Return the (x, y) coordinate for the center point of the cell that contains the specified text.  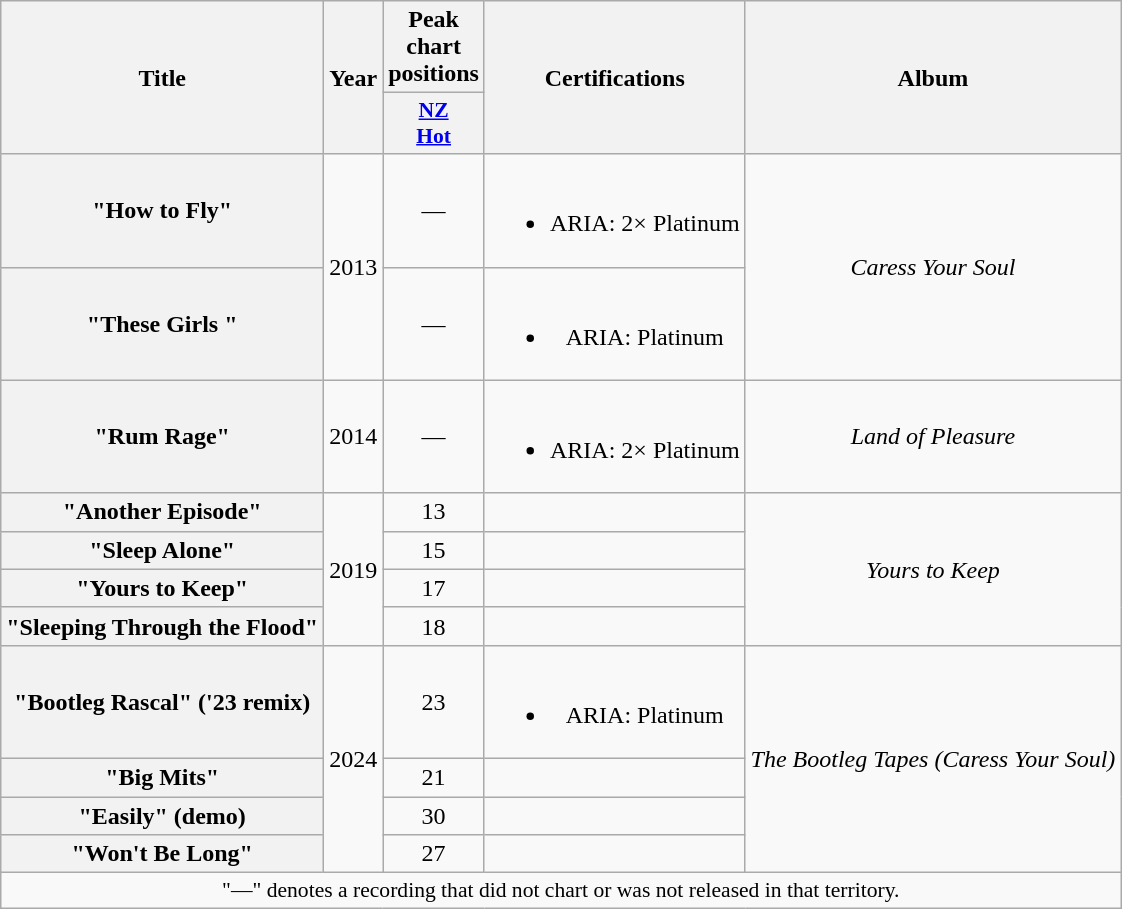
27 (434, 854)
"These Girls " (162, 324)
15 (434, 550)
Peak chart positions (434, 47)
21 (434, 777)
The Bootleg Tapes (Caress Your Soul) (933, 758)
Land of Pleasure (933, 436)
NZHot (434, 124)
"Sleeping Through the Flood" (162, 626)
23 (434, 702)
Yours to Keep (933, 569)
2019 (354, 569)
Title (162, 78)
"Sleep Alone" (162, 550)
Certifications (614, 78)
2014 (354, 436)
"Another Episode" (162, 512)
30 (434, 815)
Album (933, 78)
"Rum Rage" (162, 436)
13 (434, 512)
"Won't Be Long" (162, 854)
"Big Mits" (162, 777)
"Bootleg Rascal" ('23 remix) (162, 702)
"Yours to Keep" (162, 588)
2013 (354, 267)
2024 (354, 758)
18 (434, 626)
Caress Your Soul (933, 267)
17 (434, 588)
"How to Fly" (162, 210)
"—" denotes a recording that did not chart or was not released in that territory. (561, 891)
"Easily" (demo) (162, 815)
Year (354, 78)
